Search for the cell housing the specified text and yield its (X, Y) center coordinate. 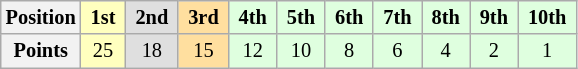
1 (547, 51)
8th (446, 17)
10 (301, 51)
12 (253, 51)
9th (494, 17)
4 (446, 51)
10th (547, 17)
3rd (203, 17)
5th (301, 17)
18 (152, 51)
4th (253, 17)
8 (349, 51)
Position (41, 17)
2 (494, 51)
2nd (152, 17)
6 (397, 51)
1st (104, 17)
15 (203, 51)
7th (397, 17)
6th (349, 17)
25 (104, 51)
Points (41, 51)
